For the text-containing cell, return its midpoint in (x, y) coordinate format. 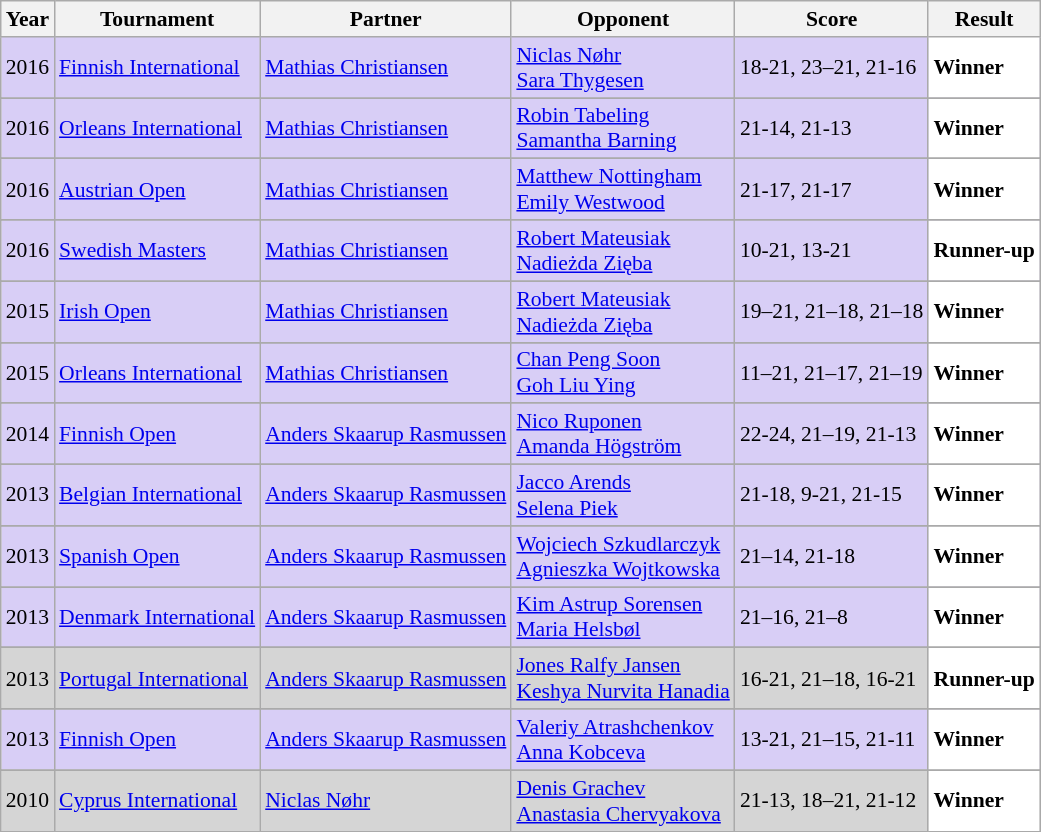
Irish Open (157, 312)
21–14, 21-18 (832, 556)
Chan Peng Soon Goh Liu Ying (623, 372)
Matthew Nottingham Emily Westwood (623, 190)
Niclas Nøhr Sara Thygesen (623, 68)
11–21, 21–17, 21–19 (832, 372)
Spanish Open (157, 556)
Denmark International (157, 618)
Wojciech Szkudlarczyk Agnieszka Wojtkowska (623, 556)
18-21, 23–21, 21-16 (832, 68)
Cyprus International (157, 800)
Score (832, 19)
Jacco Arends Selena Piek (623, 496)
Nico Ruponen Amanda Högström (623, 434)
22-24, 21–19, 21-13 (832, 434)
Robin Tabeling Samantha Barning (623, 128)
2010 (28, 800)
19–21, 21–18, 21–18 (832, 312)
Partner (386, 19)
21-17, 21-17 (832, 190)
Year (28, 19)
Swedish Masters (157, 250)
Austrian Open (157, 190)
Result (984, 19)
2014 (28, 434)
16-21, 21–18, 16-21 (832, 678)
10-21, 13-21 (832, 250)
Niclas Nøhr (386, 800)
Finnish International (157, 68)
21-18, 9-21, 21-15 (832, 496)
Belgian International (157, 496)
Jones Ralfy Jansen Keshya Nurvita Hanadia (623, 678)
Kim Astrup Sorensen Maria Helsbøl (623, 618)
13-21, 21–15, 21-11 (832, 740)
Denis Grachev Anastasia Chervyakova (623, 800)
21–16, 21–8 (832, 618)
Opponent (623, 19)
21-13, 18–21, 21-12 (832, 800)
Portugal International (157, 678)
Valeriy Atrashchenkov Anna Kobceva (623, 740)
21-14, 21-13 (832, 128)
Tournament (157, 19)
